Detect which cell encompasses the target text, then output its [X, Y] center coordinate. 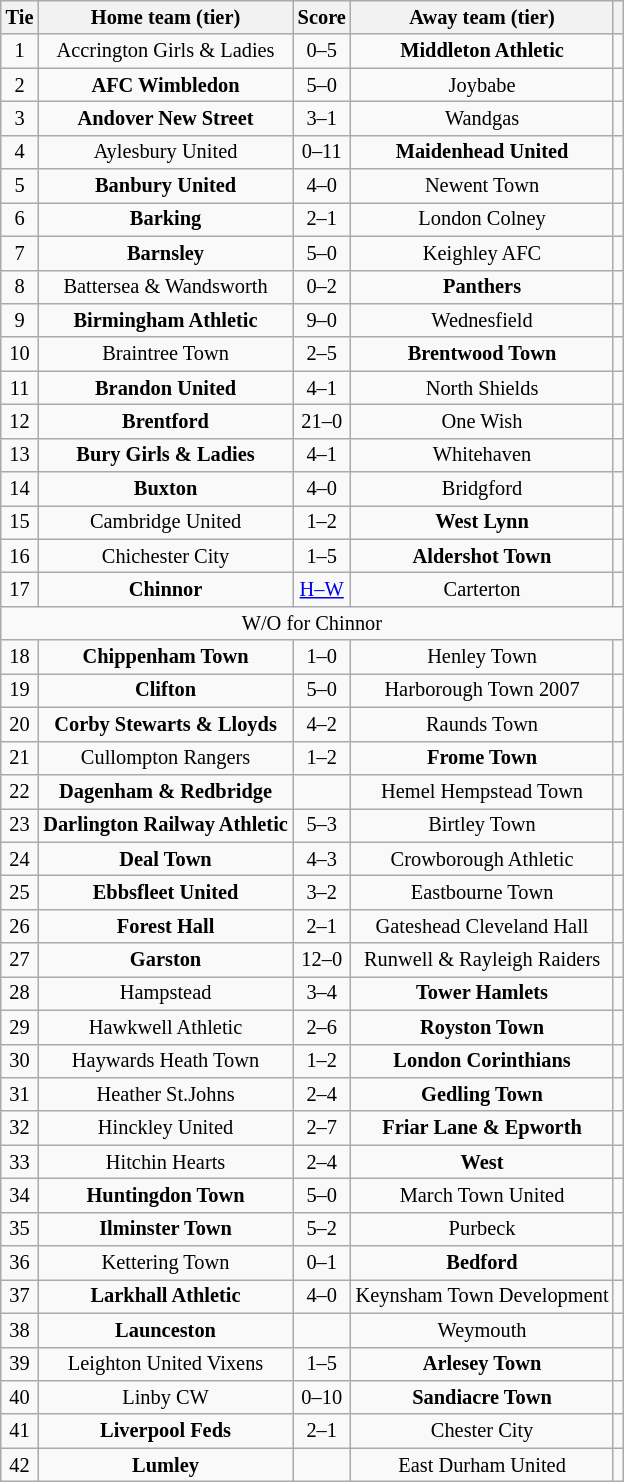
Ilminster Town [165, 1229]
3 [20, 118]
Hitchin Hearts [165, 1162]
Friar Lane & Epworth [482, 1128]
0–5 [322, 51]
H–W [322, 589]
26 [20, 926]
Keighley AFC [482, 253]
Newent Town [482, 186]
Buxton [165, 489]
Sandiacre Town [482, 1397]
Brentwood Town [482, 354]
Clifton [165, 690]
Brandon United [165, 388]
23 [20, 825]
Wandgas [482, 118]
22 [20, 791]
Braintree Town [165, 354]
9–0 [322, 320]
W/O for Chinnor [312, 623]
Launceston [165, 1330]
29 [20, 1027]
London Corinthians [482, 1061]
14 [20, 489]
2–5 [322, 354]
1–0 [322, 657]
Dagenham & Redbridge [165, 791]
East Durham United [482, 1465]
39 [20, 1364]
31 [20, 1094]
Purbeck [482, 1229]
Runwell & Rayleigh Raiders [482, 960]
Hawkwell Athletic [165, 1027]
AFC Wimbledon [165, 85]
West [482, 1162]
One Wish [482, 421]
Deal Town [165, 859]
Carterton [482, 589]
1 [20, 51]
Maidenhead United [482, 152]
Bridgford [482, 489]
Gedling Town [482, 1094]
Chichester City [165, 556]
5 [20, 186]
Chippenham Town [165, 657]
Birmingham Athletic [165, 320]
12–0 [322, 960]
Score [322, 17]
Whitehaven [482, 455]
2–6 [322, 1027]
Darlington Railway Athletic [165, 825]
12 [20, 421]
0–11 [322, 152]
Bedford [482, 1263]
Barnsley [165, 253]
Tie [20, 17]
Accrington Girls & Ladies [165, 51]
Chinnor [165, 589]
2 [20, 85]
North Shields [482, 388]
Hinckley United [165, 1128]
24 [20, 859]
Heather St.Johns [165, 1094]
36 [20, 1263]
7 [20, 253]
28 [20, 993]
38 [20, 1330]
Harborough Town 2007 [482, 690]
Wednesfield [482, 320]
Royston Town [482, 1027]
Chester City [482, 1431]
Keynsham Town Development [482, 1296]
Gateshead Cleveland Hall [482, 926]
Cullompton Rangers [165, 758]
35 [20, 1229]
32 [20, 1128]
Liverpool Feds [165, 1431]
Arlesey Town [482, 1364]
3–1 [322, 118]
21–0 [322, 421]
37 [20, 1296]
6 [20, 219]
Joybabe [482, 85]
Ebbsfleet United [165, 892]
42 [20, 1465]
Eastbourne Town [482, 892]
Forest Hall [165, 926]
Andover New Street [165, 118]
Frome Town [482, 758]
Aldershot Town [482, 556]
18 [20, 657]
Leighton United Vixens [165, 1364]
30 [20, 1061]
Larkhall Athletic [165, 1296]
16 [20, 556]
London Colney [482, 219]
20 [20, 724]
Brentford [165, 421]
Lumley [165, 1465]
Battersea & Wandsworth [165, 287]
Linby CW [165, 1397]
9 [20, 320]
Home team (tier) [165, 17]
3–2 [322, 892]
15 [20, 522]
Crowborough Athletic [482, 859]
Middleton Athletic [482, 51]
4–3 [322, 859]
Henley Town [482, 657]
Raunds Town [482, 724]
21 [20, 758]
41 [20, 1431]
5–3 [322, 825]
17 [20, 589]
Hemel Hempstead Town [482, 791]
Bury Girls & Ladies [165, 455]
4 [20, 152]
34 [20, 1195]
Weymouth [482, 1330]
27 [20, 960]
Banbury United [165, 186]
40 [20, 1397]
0–2 [322, 287]
19 [20, 690]
5–2 [322, 1229]
Hampstead [165, 993]
Tower Hamlets [482, 993]
4–2 [322, 724]
2–7 [322, 1128]
Away team (tier) [482, 17]
13 [20, 455]
March Town United [482, 1195]
Corby Stewarts & Lloyds [165, 724]
3–4 [322, 993]
Barking [165, 219]
Birtley Town [482, 825]
Aylesbury United [165, 152]
0–10 [322, 1397]
25 [20, 892]
33 [20, 1162]
Huntingdon Town [165, 1195]
Garston [165, 960]
0–1 [322, 1263]
West Lynn [482, 522]
Haywards Heath Town [165, 1061]
8 [20, 287]
Panthers [482, 287]
Cambridge United [165, 522]
Kettering Town [165, 1263]
10 [20, 354]
11 [20, 388]
